Detect which cell encompasses the target text, then output its (x, y) center coordinate. 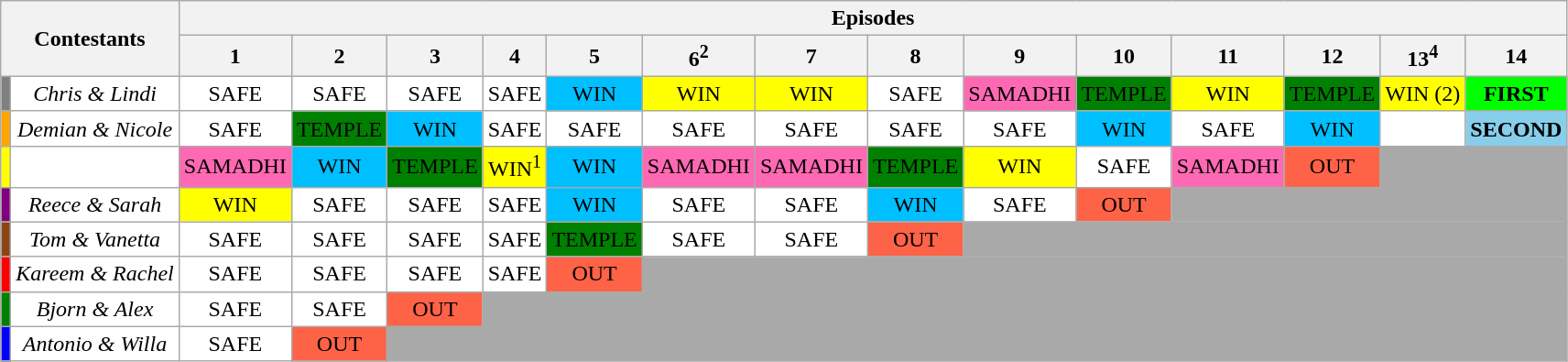
FIRST (1517, 93)
SECOND (1517, 128)
WIN1 (515, 167)
Reece & Sarah (95, 204)
8 (915, 57)
9 (1020, 57)
Tom & Vanetta (95, 239)
Demian & Nicole (95, 128)
10 (1124, 57)
11 (1227, 57)
Bjorn & Alex (95, 309)
14 (1517, 57)
WIN (2) (1423, 93)
2 (339, 57)
Episodes (873, 18)
1 (234, 57)
Chris & Lindi (95, 93)
12 (1332, 57)
3 (435, 57)
7 (811, 57)
4 (515, 57)
Kareem & Rachel (95, 274)
62 (698, 57)
Contestants (90, 38)
Antonio & Willa (95, 344)
134 (1423, 57)
5 (594, 57)
